From the cell containing the given text, extract its center point as (X, Y) coordinate. 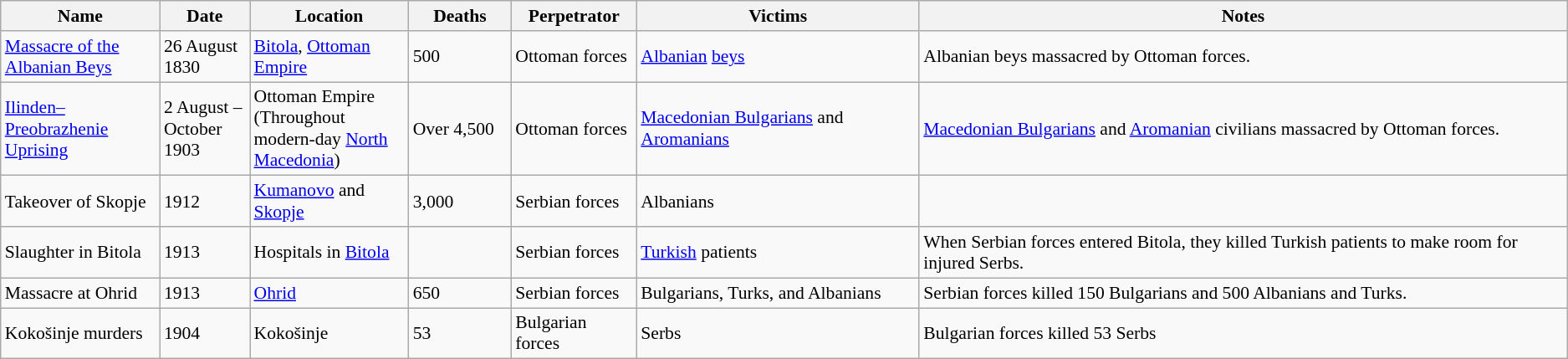
Albanian beys (778, 57)
Over 4,500 (460, 129)
Bulgarian forces killed 53 Serbs (1243, 333)
Kokošinje murders (80, 333)
3,000 (460, 201)
Victims (778, 16)
When Serbian forces entered Bitola, they killed Turkish patients to make room for injured Serbs. (1243, 253)
Massacre of the Albanian Beys (80, 57)
53 (460, 333)
Hospitals in Bitola (329, 253)
Bulgarian forces (574, 333)
1904 (205, 333)
Name (80, 16)
Serbs (778, 333)
Ohrid (329, 293)
Albanian beys massacred by Ottoman forces. (1243, 57)
650 (460, 293)
Macedonian Bulgarians and Aromanians (778, 129)
2 August – October 1903 (205, 129)
26 August 1830 (205, 57)
Albanians (778, 201)
1912 (205, 201)
Turkish patients (778, 253)
Kokošinje (329, 333)
Bulgarians, Turks, and Albanians (778, 293)
Notes (1243, 16)
Serbian forces killed 150 Bulgarians and 500 Albanians and Turks. (1243, 293)
Massacre at Ohrid (80, 293)
Takeover of Skopje (80, 201)
Ottoman Empire (Throughout modern-day North Macedonia) (329, 129)
Macedonian Bulgarians and Aromanian civilians massacred by Ottoman forces. (1243, 129)
Slaughter in Bitola (80, 253)
Bitola, Ottoman Empire (329, 57)
500 (460, 57)
Perpetrator (574, 16)
Date (205, 16)
Location (329, 16)
Deaths (460, 16)
Ilinden–Preobrazhenie Uprising (80, 129)
Kumanovo and Skopje (329, 201)
